Extract the (X, Y) coordinate from the center of the cell holding the provided text.  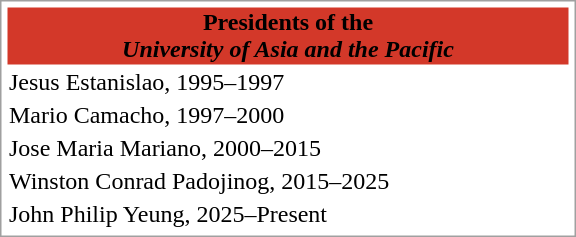
Mario Camacho, 1997–2000 (288, 115)
John Philip Yeung, 2025–Present (288, 215)
Presidents of theUniversity of Asia and the Pacific (288, 36)
Jose Maria Mariano, 2000–2015 (288, 149)
Jesus Estanislao, 1995–1997 (288, 83)
Winston Conrad Padojinog, 2015–2025 (288, 181)
